Pinpoint the cell where the given text exists, returning its (X, Y) midpoint coordinate. 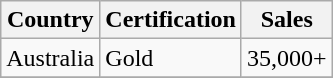
Country (50, 20)
35,000+ (286, 58)
Gold (171, 58)
Sales (286, 20)
Australia (50, 58)
Certification (171, 20)
